Pinpoint the cell where the given text exists, returning its [X, Y] midpoint coordinate. 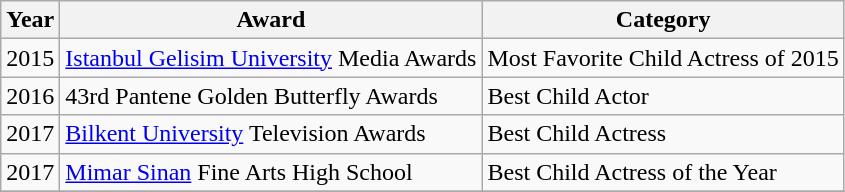
2016 [30, 96]
2015 [30, 58]
Istanbul Gelisim University Media Awards [271, 58]
Category [663, 20]
43rd Pantene Golden Butterfly Awards [271, 96]
Bilkent University Television Awards [271, 134]
Award [271, 20]
Best Child Actress [663, 134]
Best Child Actress of the Year [663, 172]
Mimar Sinan Fine Arts High School [271, 172]
Best Child Actor [663, 96]
Most Favorite Child Actress of 2015 [663, 58]
Year [30, 20]
